Identify which cell holds the provided text, then report its (x, y) central coordinate. 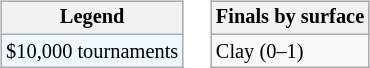
Finals by surface (290, 18)
$10,000 tournaments (92, 51)
Clay (0–1) (290, 51)
Legend (92, 18)
